Pinpoint the cell where the given text exists, returning its [x, y] midpoint coordinate. 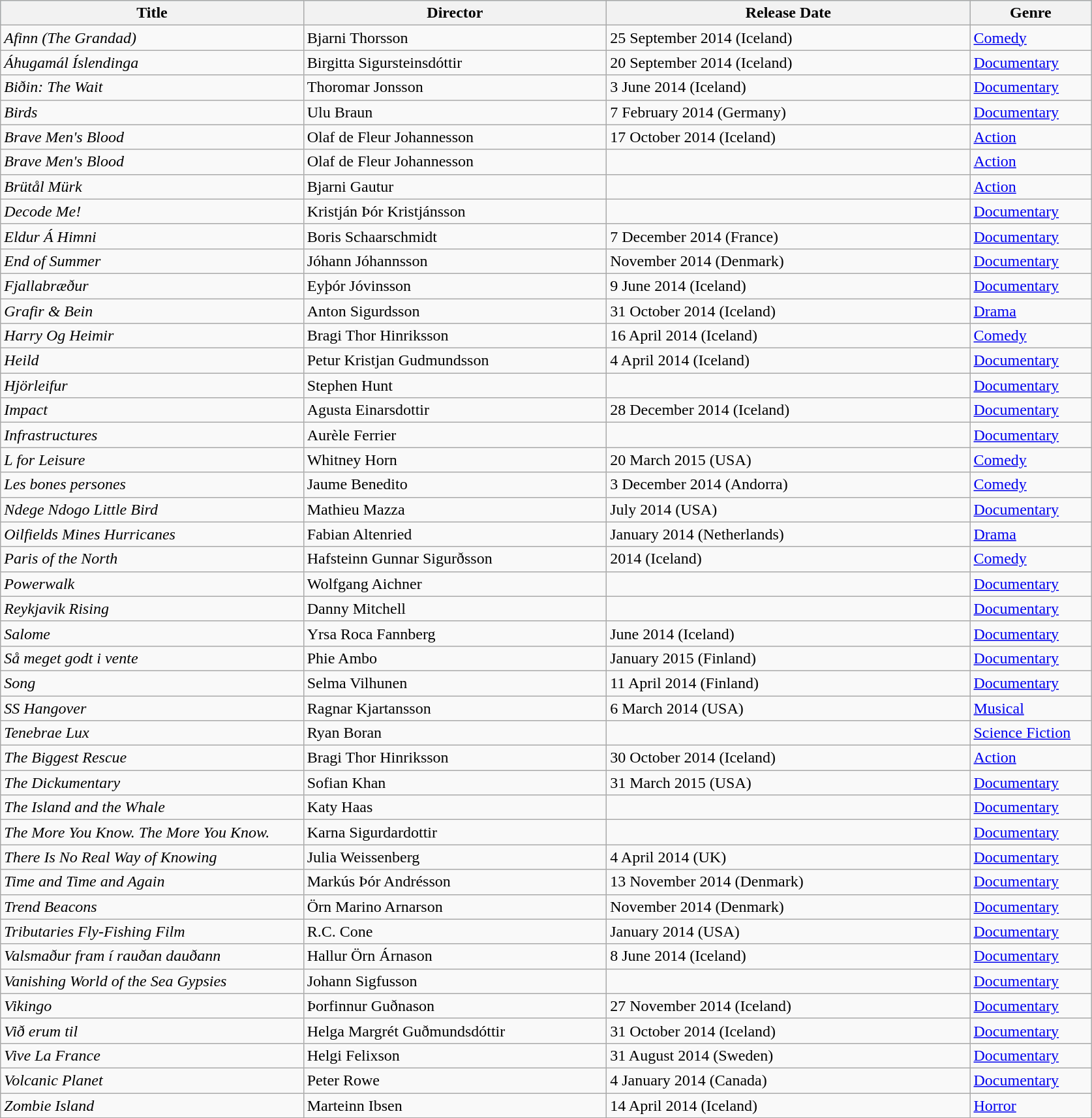
Så meget godt i vente [152, 658]
Infrastructures [152, 435]
Director [455, 13]
Peter Rowe [455, 1080]
Hallur Örn Árnason [455, 956]
The More You Know. The More You Know. [152, 832]
Fjallabræður [152, 286]
20 March 2015 (USA) [788, 460]
Katy Haas [455, 808]
Salome [152, 633]
Tributaries Fly-Fishing Film [152, 931]
Thoromar Jonsson [455, 87]
Vanishing World of the Sea Gypsies [152, 981]
Sofian Khan [455, 783]
Bjarni Thorsson [455, 38]
SS Hangover [152, 708]
The Dickumentary [152, 783]
Áhugamál Íslendinga [152, 63]
Phie Ambo [455, 658]
Musical [1031, 708]
31 August 2014 (Sweden) [788, 1055]
Les bones persones [152, 485]
Release Date [788, 13]
Anton Sigurdsson [455, 311]
Johann Sigfusson [455, 981]
Time and Time and Again [152, 882]
Helgi Felixson [455, 1055]
Markús Þór Andrésson [455, 882]
R.C. Cone [455, 931]
Afinn (The Grandad) [152, 38]
Birds [152, 112]
Danny Mitchell [455, 609]
Paris of the North [152, 559]
January 2015 (Finland) [788, 658]
Genre [1031, 13]
3 June 2014 (Iceland) [788, 87]
Selma Vilhunen [455, 683]
Heild [152, 361]
The Biggest Rescue [152, 758]
Ragnar Kjartansson [455, 708]
Vikingo [152, 1006]
January 2014 (USA) [788, 931]
Stephen Hunt [455, 385]
Whitney Horn [455, 460]
Kristján Þór Kristjánsson [455, 211]
16 April 2014 (Iceland) [788, 336]
Vive La France [152, 1055]
January 2014 (Netherlands) [788, 534]
July 2014 (USA) [788, 509]
17 October 2014 (Iceland) [788, 137]
Science Fiction [1031, 733]
25 September 2014 (Iceland) [788, 38]
Hafsteinn Gunnar Sigurðsson [455, 559]
Song [152, 683]
End of Summer [152, 261]
20 September 2014 (Iceland) [788, 63]
9 June 2014 (Iceland) [788, 286]
8 June 2014 (Iceland) [788, 956]
Eyþór Jóvinsson [455, 286]
14 April 2014 (Iceland) [788, 1106]
Mathieu Mazza [455, 509]
Hjörleifur [152, 385]
Trend Beacons [152, 907]
Ndege Ndogo Little Bird [152, 509]
Harry Og Heimir [152, 336]
7 February 2014 (Germany) [788, 112]
Valsmaður fram í rauðan dauðann [152, 956]
6 March 2014 (USA) [788, 708]
Volcanic Planet [152, 1080]
Boris Schaarschmidt [455, 236]
Jaume Benedito [455, 485]
3 December 2014 (Andorra) [788, 485]
Eldur Á Himni [152, 236]
Ryan Boran [455, 733]
Helga Margrét Guðmundsdóttir [455, 1031]
Biðin: The Wait [152, 87]
Wolfgang Aichner [455, 584]
The Island and the Whale [152, 808]
Grafir & Bein [152, 311]
Zombie Island [152, 1106]
Tenebrae Lux [152, 733]
Julia Weissenberg [455, 857]
27 November 2014 (Iceland) [788, 1006]
Horror [1031, 1106]
Agusta Einarsdottir [455, 410]
13 November 2014 (Denmark) [788, 882]
Karna Sigurdardottir [455, 832]
Yrsa Roca Fannberg [455, 633]
28 December 2014 (Iceland) [788, 410]
11 April 2014 (Finland) [788, 683]
31 March 2015 (USA) [788, 783]
30 October 2014 (Iceland) [788, 758]
There Is No Real Way of Knowing [152, 857]
L for Leisure [152, 460]
Powerwalk [152, 584]
Impact [152, 410]
Aurèle Ferrier [455, 435]
4 April 2014 (Iceland) [788, 361]
Örn Marino Arnarson [455, 907]
Marteinn Ibsen [455, 1106]
Decode Me! [152, 211]
Title [152, 13]
Þorfinnur Guðnason [455, 1006]
Jóhann Jóhannsson [455, 261]
Oilfields Mines Hurricanes [152, 534]
4 April 2014 (UK) [788, 857]
Ulu Braun [455, 112]
4 January 2014 (Canada) [788, 1080]
June 2014 (Iceland) [788, 633]
2014 (Iceland) [788, 559]
Við erum til [152, 1031]
Fabian Altenried [455, 534]
Bjarni Gautur [455, 187]
7 December 2014 (France) [788, 236]
Birgitta Sigursteinsdóttir [455, 63]
Reykjavik Rising [152, 609]
Brütål Mürk [152, 187]
Petur Kristjan Gudmundsson [455, 361]
